Extract the (X, Y) coordinate from the center of the cell holding the provided text.  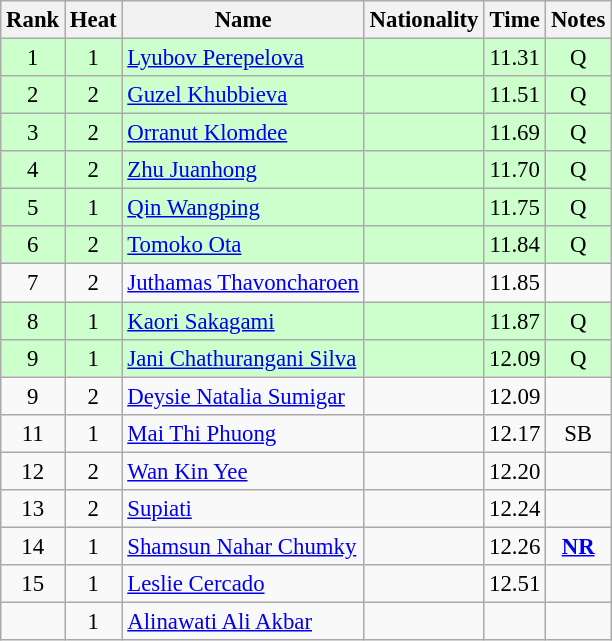
12.20 (515, 471)
Time (515, 20)
Zhu Juanhong (243, 170)
Guzel Khubbieva (243, 95)
Shamsun Nahar Chumky (243, 546)
4 (33, 170)
14 (33, 546)
Deysie Natalia Sumigar (243, 396)
11.87 (515, 321)
Alinawati Ali Akbar (243, 621)
12 (33, 471)
Tomoko Ota (243, 245)
12.51 (515, 584)
7 (33, 283)
11.51 (515, 95)
11.84 (515, 245)
11.75 (515, 208)
11.69 (515, 133)
11.70 (515, 170)
8 (33, 321)
Nationality (424, 20)
12.17 (515, 433)
Lyubov Perepelova (243, 58)
Mai Thi Phuong (243, 433)
11.31 (515, 58)
12.26 (515, 546)
Wan Kin Yee (243, 471)
15 (33, 584)
Leslie Cercado (243, 584)
Orranut Klomdee (243, 133)
Jani Chathurangani Silva (243, 358)
NR (578, 546)
11 (33, 433)
3 (33, 133)
12.24 (515, 509)
11.85 (515, 283)
5 (33, 208)
SB (578, 433)
Name (243, 20)
Qin Wangping (243, 208)
Supiati (243, 509)
6 (33, 245)
Kaori Sakagami (243, 321)
Juthamas Thavoncharoen (243, 283)
Notes (578, 20)
Rank (33, 20)
Heat (94, 20)
13 (33, 509)
